Determine the (X, Y) coordinate at the center of the cell enclosing the given text.  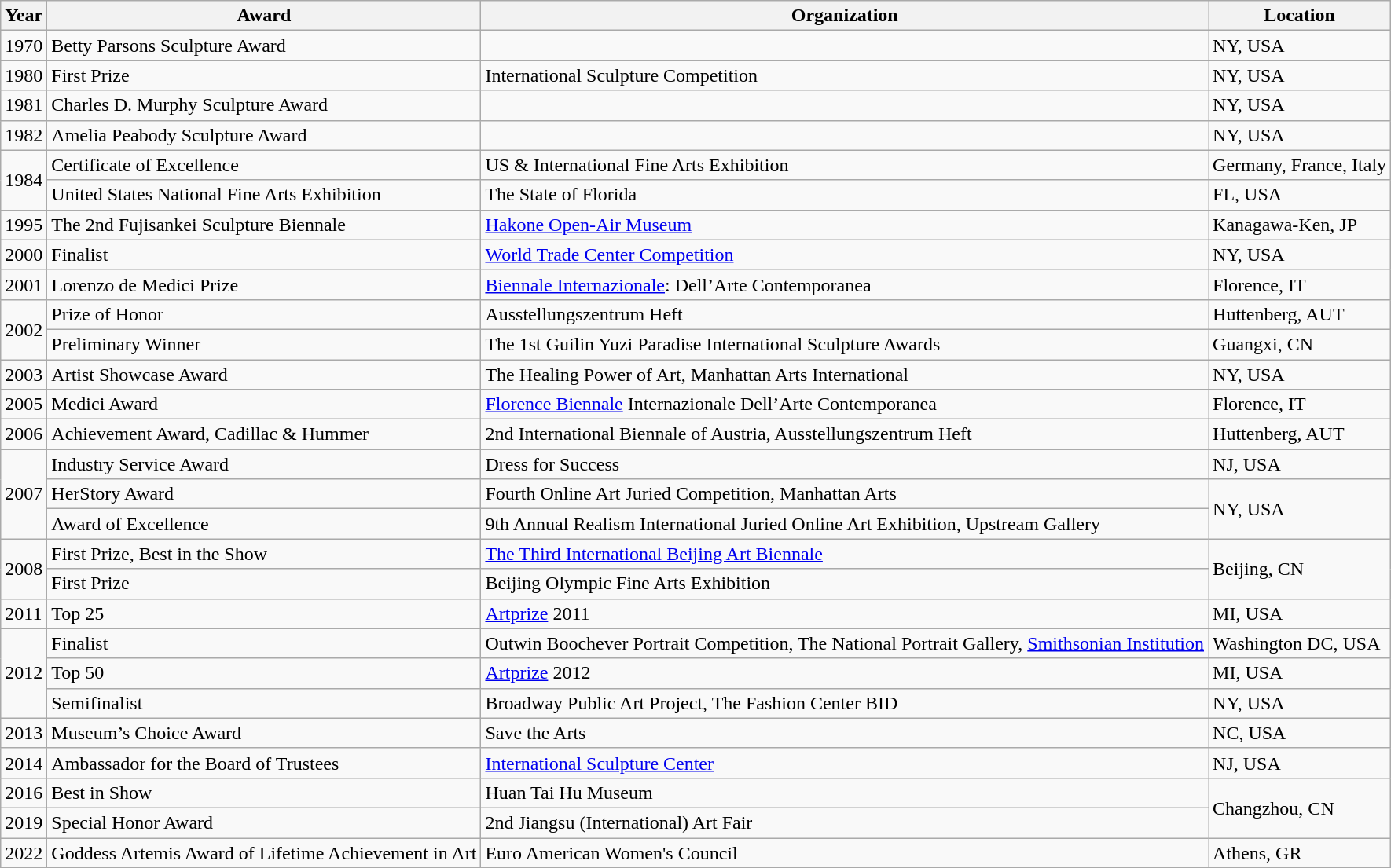
Preliminary Winner (264, 344)
Save the Arts (845, 733)
Year (24, 16)
2002 (24, 329)
Florence Biennale Internazionale Dell’Arte Contemporanea (845, 405)
2006 (24, 434)
Top 25 (264, 613)
2003 (24, 375)
Broadway Public Art Project, The Fashion Center BID (845, 703)
1981 (24, 105)
Award (264, 16)
2007 (24, 494)
Semifinalist (264, 703)
FL, USA (1300, 195)
The 2nd Fujisankei Sculpture Biennale (264, 225)
2005 (24, 405)
1970 (24, 46)
Museum’s Choice Award (264, 733)
Certificate of Excellence (264, 165)
2nd Jiangsu (International) Art Fair (845, 822)
Ausstellungszentrum Heft (845, 314)
HerStory Award (264, 494)
Medici Award (264, 405)
Biennale Internazionale: Dell’Arte Contemporanea (845, 284)
US & International Fine Arts Exhibition (845, 165)
United States National Fine Arts Exhibition (264, 195)
Organization (845, 16)
2012 (24, 673)
Special Honor Award (264, 822)
Top 50 (264, 673)
Artprize 2011 (845, 613)
Charles D. Murphy Sculpture Award (264, 105)
Amelia Peabody Sculpture Award (264, 135)
2013 (24, 733)
2011 (24, 613)
Location (1300, 16)
2001 (24, 284)
9th Annual Realism International Juried Online Art Exhibition, Upstream Gallery (845, 524)
NC, USA (1300, 733)
1995 (24, 225)
World Trade Center Competition (845, 255)
Best in Show (264, 793)
Ambassador for the Board of Trustees (264, 763)
Hakone Open-Air Museum (845, 225)
Dress for Success (845, 464)
1982 (24, 135)
The Third International Beijing Art Biennale (845, 554)
Beijing, CN (1300, 569)
2022 (24, 852)
Guangxi, CN (1300, 344)
Prize of Honor (264, 314)
Lorenzo de Medici Prize (264, 284)
2000 (24, 255)
Artprize 2012 (845, 673)
The Healing Power of Art, Manhattan Arts International (845, 375)
First Prize, Best in the Show (264, 554)
2016 (24, 793)
Artist Showcase Award (264, 375)
The State of Florida (845, 195)
2014 (24, 763)
International Sculpture Center (845, 763)
2019 (24, 822)
Huan Tai Hu Museum (845, 793)
Fourth Online Art Juried Competition, Manhattan Arts (845, 494)
Industry Service Award (264, 464)
Kanagawa-Ken, JP (1300, 225)
1984 (24, 180)
Outwin Boochever Portrait Competition, The National Portrait Gallery, Smithsonian Institution (845, 643)
2nd International Biennale of Austria, Ausstellungszentrum Heft (845, 434)
Betty Parsons Sculpture Award (264, 46)
The 1st Guilin Yuzi Paradise International Sculpture Awards (845, 344)
International Sculpture Competition (845, 75)
Award of Excellence (264, 524)
Euro American Women's Council (845, 852)
Athens, GR (1300, 852)
Achievement Award, Cadillac & Hummer (264, 434)
Changzhou, CN (1300, 808)
Washington DC, USA (1300, 643)
1980 (24, 75)
Beijing Olympic Fine Arts Exhibition (845, 584)
Germany, France, Italy (1300, 165)
2008 (24, 569)
Goddess Artemis Award of Lifetime Achievement in Art (264, 852)
